Search for the cell housing the specified text and yield its [X, Y] center coordinate. 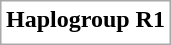
Haplogroup R1 [85, 19]
